Return the [x, y] coordinate for the center point of the cell that contains the specified text.  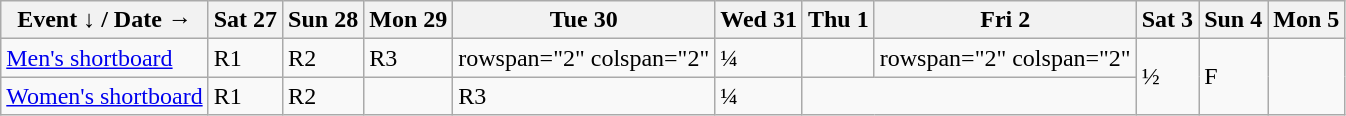
Mon 5 [1306, 20]
Sun 28 [324, 20]
Sat 27 [245, 20]
Sat 3 [1167, 20]
Sun 4 [1234, 20]
Mon 29 [408, 20]
Event ↓ / Date → [104, 20]
Wed 31 [759, 20]
Women's shortboard [104, 96]
F [1234, 77]
Thu 1 [838, 20]
Tue 30 [584, 20]
Fri 2 [1005, 20]
½ [1167, 77]
Men's shortboard [104, 58]
